Capture the cell that displays the provided text and extract its (X, Y) central coordinate. 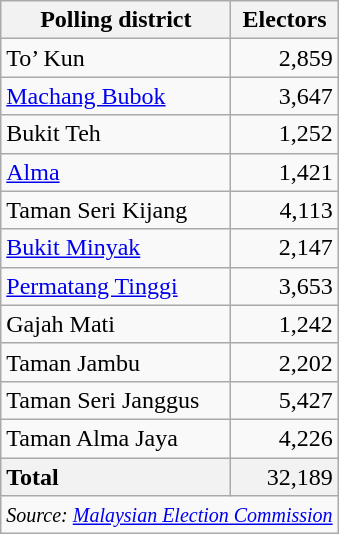
Permatang Tinggi (116, 286)
Total (116, 477)
32,189 (284, 477)
Taman Alma Jaya (116, 438)
To’ Kun (116, 58)
2,859 (284, 58)
Taman Seri Kijang (116, 210)
3,647 (284, 96)
4,113 (284, 210)
Taman Seri Janggus (116, 400)
Bukit Teh (116, 134)
5,427 (284, 400)
Taman Jambu (116, 362)
1,242 (284, 324)
4,226 (284, 438)
Bukit Minyak (116, 248)
Alma (116, 172)
Gajah Mati (116, 324)
1,421 (284, 172)
1,252 (284, 134)
2,147 (284, 248)
3,653 (284, 286)
Machang Bubok (116, 96)
Electors (284, 20)
Source: Malaysian Election Commission (170, 515)
2,202 (284, 362)
Polling district (116, 20)
